Capture the cell that displays the provided text and extract its (X, Y) central coordinate. 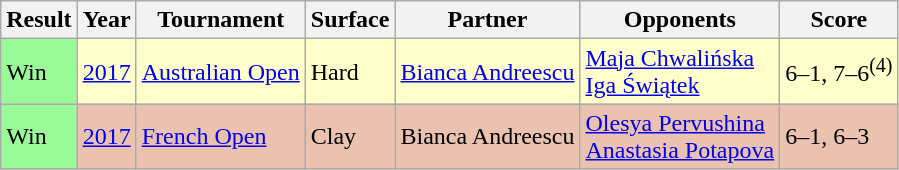
Surface (350, 20)
Year (106, 20)
Partner (488, 20)
Opponents (680, 20)
Tournament (220, 20)
Score (839, 20)
Clay (350, 136)
Maja Chwalińska Iga Świątek (680, 72)
French Open (220, 136)
Olesya Pervushina Anastasia Potapova (680, 136)
Australian Open (220, 72)
Hard (350, 72)
6–1, 6–3 (839, 136)
6–1, 7–6(4) (839, 72)
Result (39, 20)
